Identify which cell holds the provided text, then report its (X, Y) central coordinate. 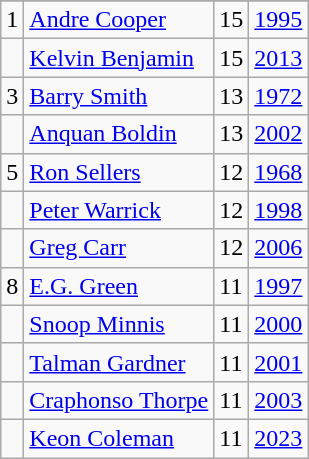
1968 (278, 172)
Snoop Minnis (119, 324)
Peter Warrick (119, 210)
2000 (278, 324)
Barry Smith (119, 96)
2003 (278, 400)
8 (12, 286)
2002 (278, 134)
Greg Carr (119, 248)
Andre Cooper (119, 20)
Keon Coleman (119, 438)
1998 (278, 210)
5 (12, 172)
1995 (278, 20)
Anquan Boldin (119, 134)
3 (12, 96)
2023 (278, 438)
Talman Gardner (119, 362)
1 (12, 20)
E.G. Green (119, 286)
Craphonso Thorpe (119, 400)
2006 (278, 248)
Kelvin Benjamin (119, 58)
2013 (278, 58)
Ron Sellers (119, 172)
1972 (278, 96)
2001 (278, 362)
1997 (278, 286)
